Find where the given text appears and provide that cell's center as [X, Y] coordinate. 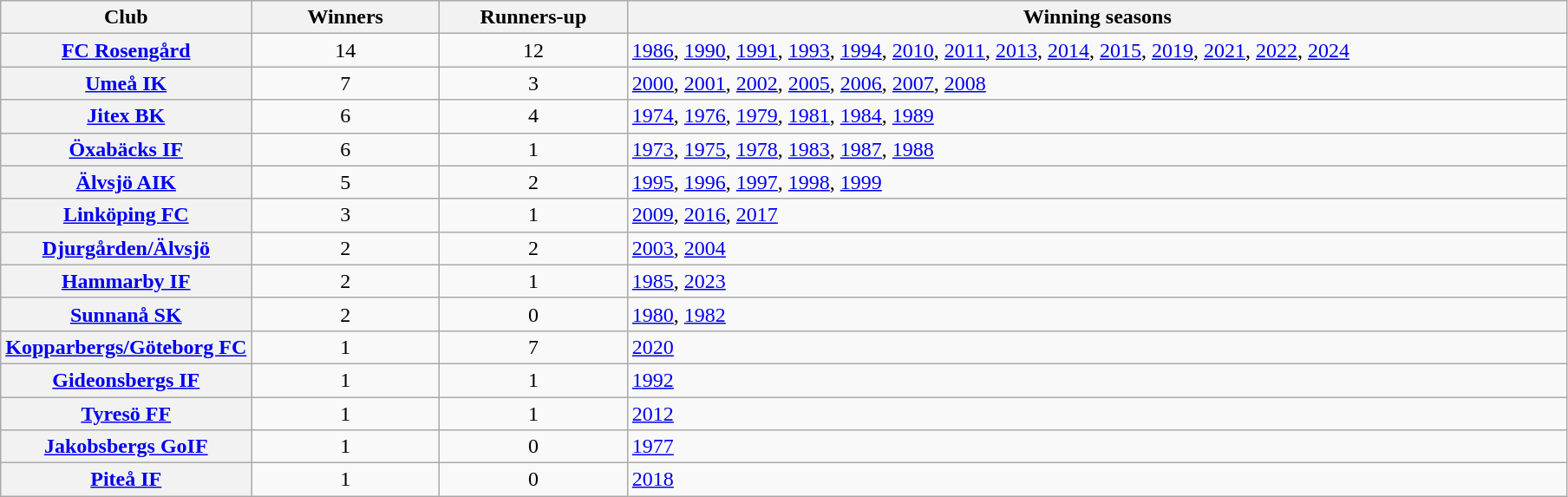
Tyresö FF [127, 414]
Öxabäcks IF [127, 149]
Runners-up [534, 17]
Piteå IF [127, 480]
Kopparbergs/Göteborg FC [127, 347]
Umeå IK [127, 83]
1986, 1990, 1991, 1993, 1994, 2010, 2011, 2013, 2014, 2015, 2019, 2021, 2022, 2024 [1097, 50]
2003, 2004 [1097, 248]
2018 [1097, 480]
FC Rosengård [127, 50]
2020 [1097, 347]
Jakobsbergs GoIF [127, 447]
1985, 2023 [1097, 281]
Hammarby IF [127, 281]
1980, 1982 [1097, 314]
Linköping FC [127, 215]
2000, 2001, 2002, 2005, 2006, 2007, 2008 [1097, 83]
5 [345, 182]
Älvsjö AIK [127, 182]
Winners [345, 17]
1977 [1097, 447]
Club [127, 17]
Djurgården/Älvsjö [127, 248]
2009, 2016, 2017 [1097, 215]
1995, 1996, 1997, 1998, 1999 [1097, 182]
2012 [1097, 414]
Jitex BK [127, 116]
14 [345, 50]
Winning seasons [1097, 17]
1973, 1975, 1978, 1983, 1987, 1988 [1097, 149]
Gideonsbergs IF [127, 380]
1992 [1097, 380]
Sunnanå SK [127, 314]
4 [534, 116]
12 [534, 50]
1974, 1976, 1979, 1981, 1984, 1989 [1097, 116]
